From the cell containing the given text, extract its center point as (x, y) coordinate. 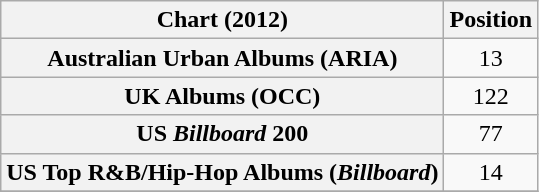
Chart (2012) (222, 20)
US Top R&B/Hip-Hop Albums (Billboard) (222, 172)
122 (491, 96)
UK Albums (OCC) (222, 96)
14 (491, 172)
13 (491, 58)
US Billboard 200 (222, 134)
Australian Urban Albums (ARIA) (222, 58)
77 (491, 134)
Position (491, 20)
